Detect which cell encompasses the target text, then output its [x, y] center coordinate. 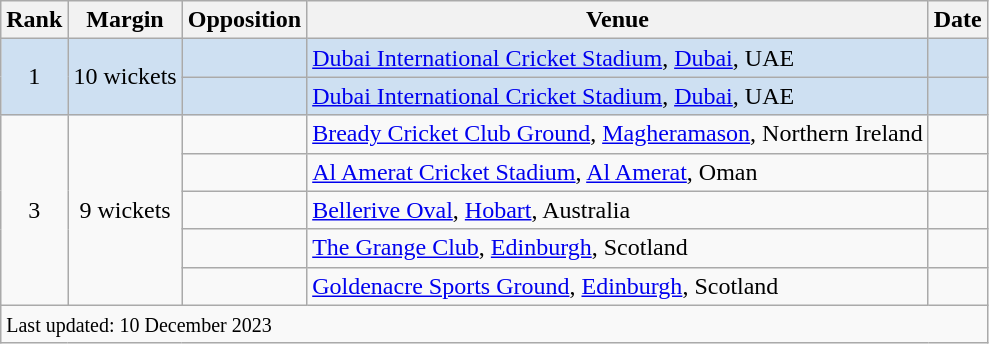
Margin [125, 20]
Bellerive Oval, Hobart, Australia [618, 210]
The Grange Club, Edinburgh, Scotland [618, 248]
Opposition [244, 20]
Goldenacre Sports Ground, Edinburgh, Scotland [618, 286]
3 [34, 210]
Al Amerat Cricket Stadium, Al Amerat, Oman [618, 172]
Venue [618, 20]
Date [958, 20]
10 wickets [125, 77]
Bready Cricket Club Ground, Magheramason, Northern Ireland [618, 134]
1 [34, 77]
Last updated: 10 December 2023 [494, 324]
9 wickets [125, 210]
Rank [34, 20]
